Pinpoint the cell where the given text exists, returning its [X, Y] midpoint coordinate. 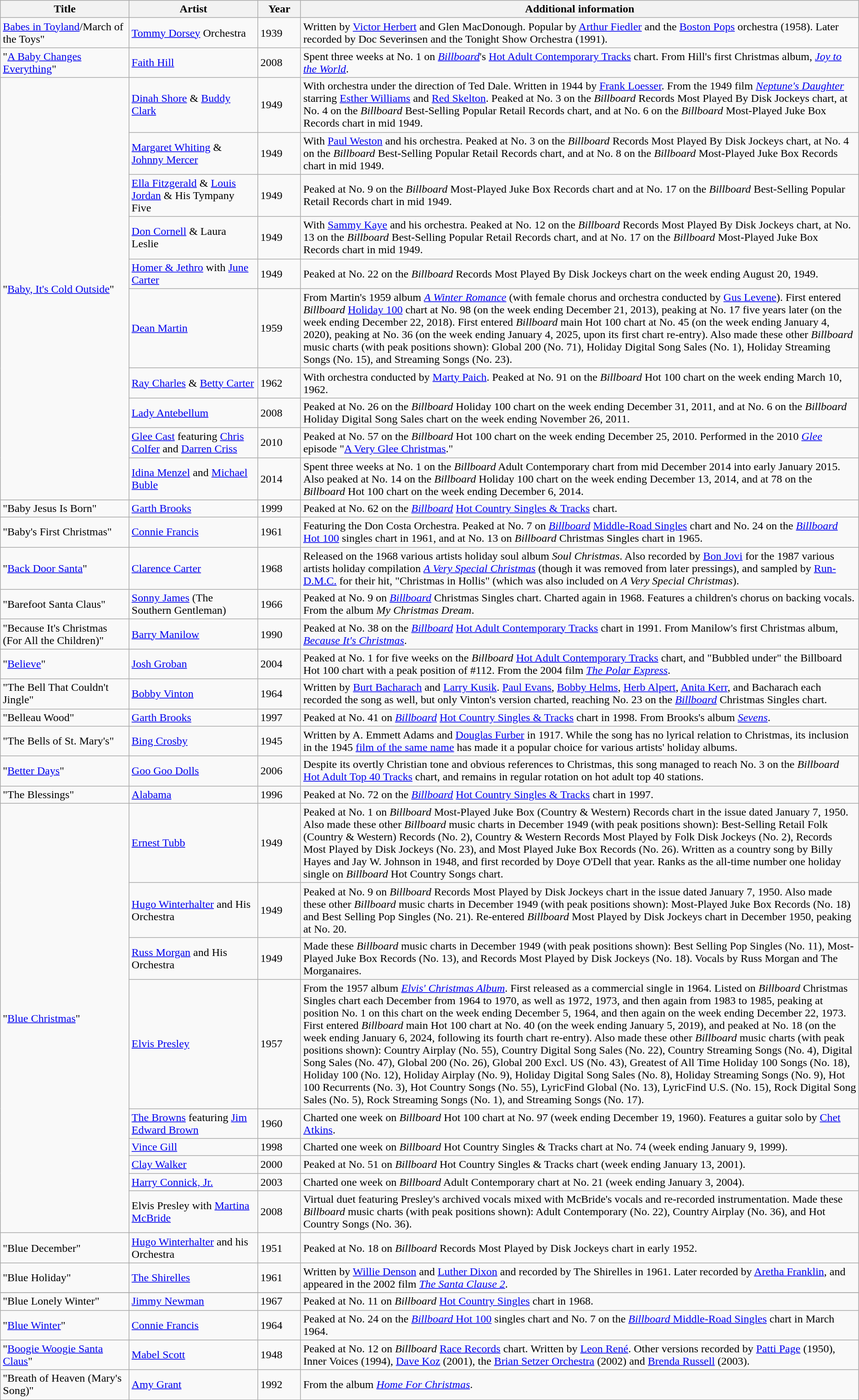
"Better Days" [65, 771]
1996 [279, 794]
Charted one week on Billboard Hot 100 chart at No. 97 (week ending December 19, 1960). Features a guitar solo by Chet Atkins. [580, 1123]
Hugo Winterhalter and his Orchestra [194, 1248]
The Shirelles [194, 1278]
1962 [279, 383]
Sonny James (The Southern Gentleman) [194, 605]
2004 [279, 664]
"Believe" [65, 664]
Vince Gill [194, 1147]
Spent three weeks at No. 1 on Billboard's Hot Adult Contemporary Tracks chart. From Hill's first Christmas album, Joy to the World. [580, 62]
1990 [279, 634]
1959 [279, 328]
Dean Martin [194, 328]
2006 [279, 771]
Don Cornell & Laura Leslie [194, 238]
Hugo Winterhalter and His Orchestra [194, 910]
"The Blessings" [65, 794]
Jimmy Newman [194, 1301]
Bobby Vinton [194, 694]
Josh Groban [194, 664]
1966 [279, 605]
1968 [279, 568]
The Browns featuring Jim Edward Brown [194, 1123]
1999 [279, 509]
Clay Walker [194, 1165]
"Blue Holiday" [65, 1278]
"Baby's First Christmas" [65, 532]
Additional information [580, 9]
Elvis Presley [194, 1044]
With orchestra conducted by Marty Paich. Peaked at No. 91 on the Billboard Hot 100 chart on the week ending March 10, 1962. [580, 383]
1945 [279, 741]
Goo Goo Dolls [194, 771]
Amy Grant [194, 1384]
Peaked at No. 41 on Billboard Hot Country Singles & Tracks chart in 1998. From Brooks's album Sevens. [580, 717]
Faith Hill [194, 62]
Peaked at No. 24 on the Billboard Hot 100 singles chart and No. 7 on the Billboard Middle-Road Singles chart in March 1964. [580, 1325]
Harry Connick, Jr. [194, 1182]
Babes in Toyland/March of the Toys" [65, 33]
Peaked at No. 11 on Billboard Hot Country Singles chart in 1968. [580, 1301]
Peaked at No. 22 on the Billboard Records Most Played By Disk Jockeys chart on the week ending August 20, 1949. [580, 273]
1997 [279, 717]
"Breath of Heaven (Mary's Song)" [65, 1384]
Ella Fitzgerald & Louis Jordan & His Tympany Five [194, 195]
2003 [279, 1182]
1951 [279, 1248]
"A Baby Changes Everything" [65, 62]
1957 [279, 1044]
Artist [194, 9]
Peaked at No. 72 on the Billboard Hot Country Singles & Tracks chart in 1997. [580, 794]
Peaked at No. 38 on the Billboard Hot Adult Contemporary Tracks chart in 1991. From Manilow's first Christmas album, Because It's Christmas. [580, 634]
Russ Morgan and His Orchestra [194, 958]
From the album Home For Christmas. [580, 1384]
"Barefoot Santa Claus" [65, 605]
Lady Antebellum [194, 413]
"The Bells of St. Mary's" [65, 741]
Barry Manilow [194, 634]
"Back Door Santa" [65, 568]
Title [65, 9]
2014 [279, 479]
"Blue Winter" [65, 1325]
"Belleau Wood" [65, 717]
"Blue Christmas" [65, 1018]
Elvis Presley with Martina McBride [194, 1212]
Year [279, 9]
Ray Charles & Betty Carter [194, 383]
Bing Crosby [194, 741]
1948 [279, 1355]
Peaked at No. 51 on Billboard Hot Country Singles & Tracks chart (week ending January 13, 2001). [580, 1165]
"The Bell That Couldn't Jingle" [65, 694]
"Baby, It's Cold Outside" [65, 289]
"Boogie Woogie Santa Claus" [65, 1355]
"Blue Lonely Winter" [65, 1301]
Dinah Shore & Buddy Clark [194, 105]
Margaret Whiting & Johnny Mercer [194, 153]
Mabel Scott [194, 1355]
1998 [279, 1147]
2000 [279, 1165]
"Because It's Christmas (For All the Children)" [65, 634]
"Baby Jesus Is Born" [65, 509]
Clarence Carter [194, 568]
1939 [279, 33]
"Blue December" [65, 1248]
1960 [279, 1123]
1967 [279, 1301]
Idina Menzel and Michael Buble [194, 479]
Ernest Tubb [194, 843]
1992 [279, 1384]
Tommy Dorsey Orchestra [194, 33]
Alabama [194, 794]
Peaked at No. 57 on the Billboard Hot 100 chart on the week ending December 25, 2010. Performed in the 2010 Glee episode "A Very Glee Christmas." [580, 442]
Homer & Jethro with June Carter [194, 273]
Glee Cast featuring Chris Colfer and Darren Criss [194, 442]
Charted one week on Billboard Adult Contemporary chart at No. 21 (week ending January 3, 2004). [580, 1182]
Peaked at No. 18 on Billboard Records Most Played by Disk Jockeys chart in early 1952. [580, 1248]
Charted one week on Billboard Hot Country Singles & Tracks chart at No. 74 (week ending January 9, 1999). [580, 1147]
2010 [279, 442]
Peaked at No. 62 on the Billboard Hot Country Singles & Tracks chart. [580, 509]
